Locate the cell with the specified text and output its (x, y) center coordinate. 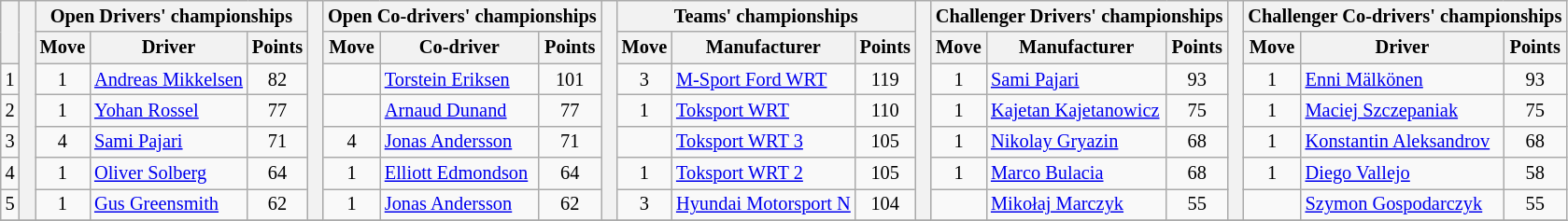
Toksport WRT 3 (764, 142)
Andreas Mikkelsen (168, 79)
Toksport WRT 2 (764, 173)
110 (885, 110)
Marco Bulacia (1076, 173)
Challenger Drivers' championships (1080, 16)
Elliott Edmondson (459, 173)
119 (885, 79)
Arnaud Dunand (459, 110)
Hyundai Motorsport N (764, 204)
Challenger Co-drivers' championships (1405, 16)
Gus Greensmith (168, 204)
5 (10, 204)
Teams' championships (766, 16)
Open Drivers' championships (172, 16)
Yohan Rossel (168, 110)
104 (885, 204)
Nikolay Gryazin (1076, 142)
2 (10, 110)
101 (570, 79)
Diego Vallejo (1403, 173)
Torstein Eriksen (459, 79)
Co-driver (459, 48)
Kajetan Kajetanowicz (1076, 110)
M-Sport Ford WRT (764, 79)
Open Co-drivers' championships (461, 16)
Szymon Gospodarczyk (1403, 204)
Maciej Szczepaniak (1403, 110)
Enni Mälkönen (1403, 79)
Toksport WRT (764, 110)
Oliver Solberg (168, 173)
Mikołaj Marczyk (1076, 204)
82 (277, 79)
58 (1535, 173)
Konstantin Aleksandrov (1403, 142)
